From the cell containing the given text, extract its center point as [x, y] coordinate. 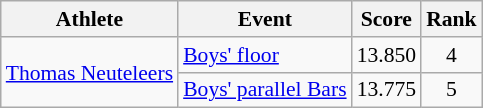
Thomas Neuteleers [90, 72]
4 [452, 55]
13.850 [386, 55]
5 [452, 90]
Event [264, 19]
Score [386, 19]
Boys' floor [264, 55]
13.775 [386, 90]
Athlete [90, 19]
Boys' parallel Bars [264, 90]
Rank [452, 19]
